Provide the (x, y) coordinate of the cell's center where the given text is located.  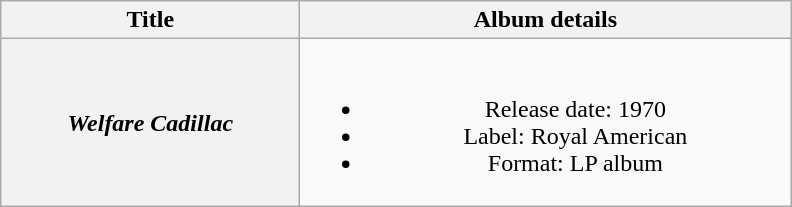
Title (150, 20)
Release date: 1970Label: Royal AmericanFormat: LP album (546, 122)
Welfare Cadillac (150, 122)
Album details (546, 20)
